Return the (x, y) coordinate for the center point of the cell that contains the specified text.  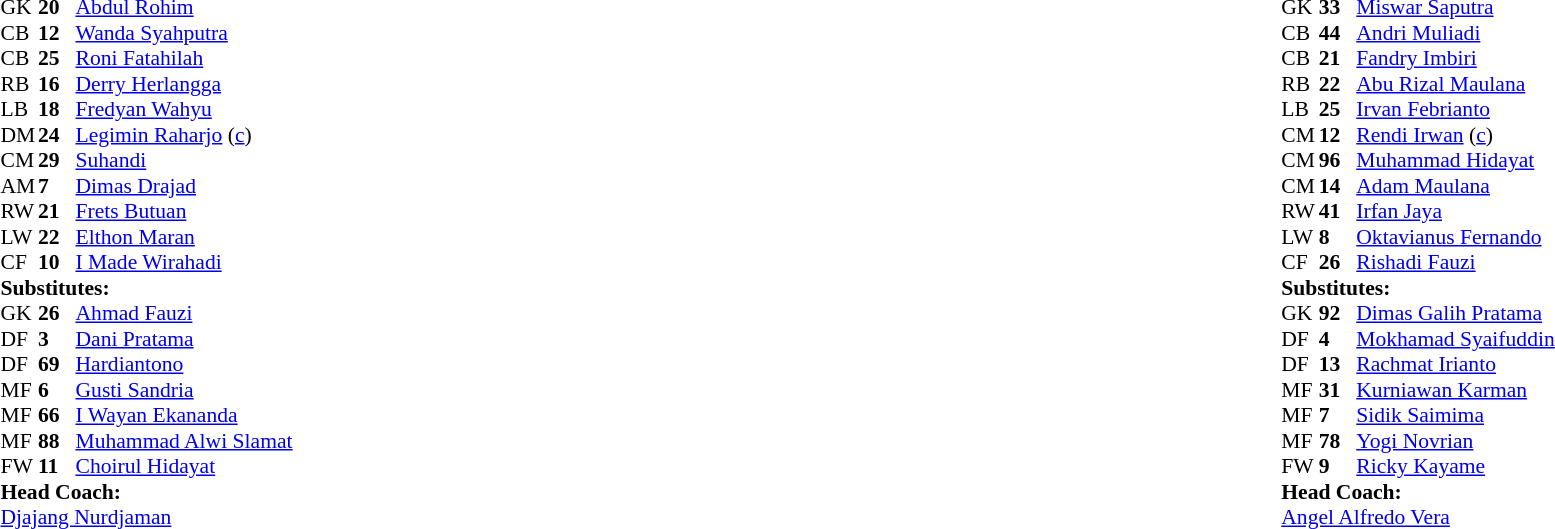
Dimas Drajad (184, 186)
AM (19, 186)
Legimin Raharjo (c) (184, 135)
Mokhamad Syaifuddin (1455, 339)
11 (57, 467)
92 (1338, 313)
Hardiantono (184, 365)
29 (57, 161)
41 (1338, 211)
Adam Maulana (1455, 186)
Kurniawan Karman (1455, 390)
16 (57, 84)
Derry Herlangga (184, 84)
44 (1338, 33)
Irvan Febrianto (1455, 109)
69 (57, 365)
Frets Butuan (184, 211)
18 (57, 109)
Yogi Novrian (1455, 441)
8 (1338, 237)
96 (1338, 161)
Fandry Imbiri (1455, 59)
10 (57, 263)
Fredyan Wahyu (184, 109)
3 (57, 339)
Rendi Irwan (c) (1455, 135)
Ahmad Fauzi (184, 313)
Sidik Saimima (1455, 415)
78 (1338, 441)
14 (1338, 186)
Muhammad Alwi Slamat (184, 441)
Gusti Sandria (184, 390)
Choirul Hidayat (184, 467)
4 (1338, 339)
88 (57, 441)
Roni Fatahilah (184, 59)
6 (57, 390)
Oktavianus Fernando (1455, 237)
Rishadi Fauzi (1455, 263)
Irfan Jaya (1455, 211)
Suhandi (184, 161)
DM (19, 135)
Abu Rizal Maulana (1455, 84)
Wanda Syahputra (184, 33)
I Wayan Ekananda (184, 415)
Elthon Maran (184, 237)
Muhammad Hidayat (1455, 161)
13 (1338, 365)
24 (57, 135)
I Made Wirahadi (184, 263)
Dani Pratama (184, 339)
Dimas Galih Pratama (1455, 313)
66 (57, 415)
Andri Muliadi (1455, 33)
Rachmat Irianto (1455, 365)
9 (1338, 467)
Ricky Kayame (1455, 467)
31 (1338, 390)
